Scan for the cell matching the given text and deliver its (x, y) coordinate at center. 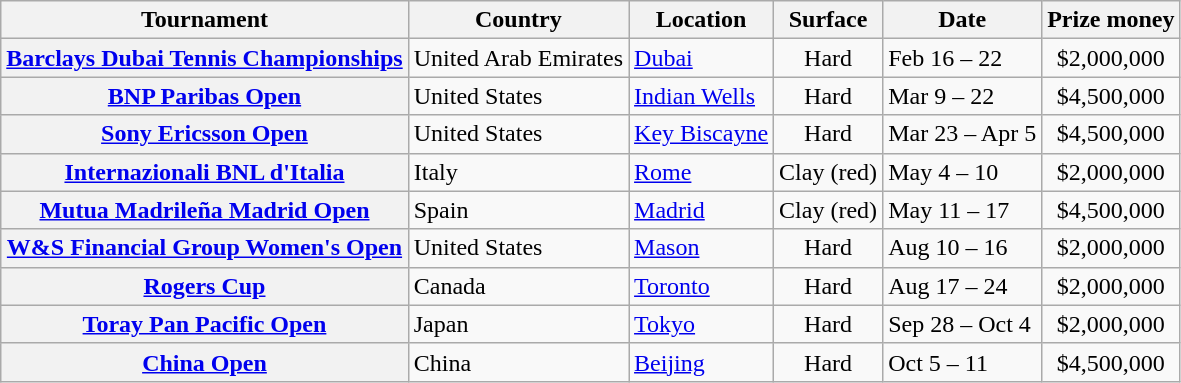
Rogers Cup (204, 286)
Tournament (204, 20)
Tokyo (702, 324)
Surface (828, 20)
Sep 28 – Oct 4 (962, 324)
BNP Paribas Open (204, 96)
China Open (204, 362)
Mason (702, 248)
Aug 17 – 24 (962, 286)
Toray Pan Pacific Open (204, 324)
Prize money (1111, 20)
May 4 – 10 (962, 172)
May 11 – 17 (962, 210)
Aug 10 – 16 (962, 248)
Dubai (702, 58)
Date (962, 20)
Madrid (702, 210)
Country (518, 20)
Barclays Dubai Tennis Championships (204, 58)
Beijing (702, 362)
W&S Financial Group Women's Open (204, 248)
Canada (518, 286)
Japan (518, 324)
China (518, 362)
Mar 9 – 22 (962, 96)
Italy (518, 172)
United Arab Emirates (518, 58)
Oct 5 – 11 (962, 362)
Toronto (702, 286)
Indian Wells (702, 96)
Feb 16 – 22 (962, 58)
Internazionali BNL d'Italia (204, 172)
Rome (702, 172)
Key Biscayne (702, 134)
Mar 23 – Apr 5 (962, 134)
Spain (518, 210)
Location (702, 20)
Mutua Madrileña Madrid Open (204, 210)
Sony Ericsson Open (204, 134)
